Return the [x, y] coordinate for the center point of the cell that contains the specified text.  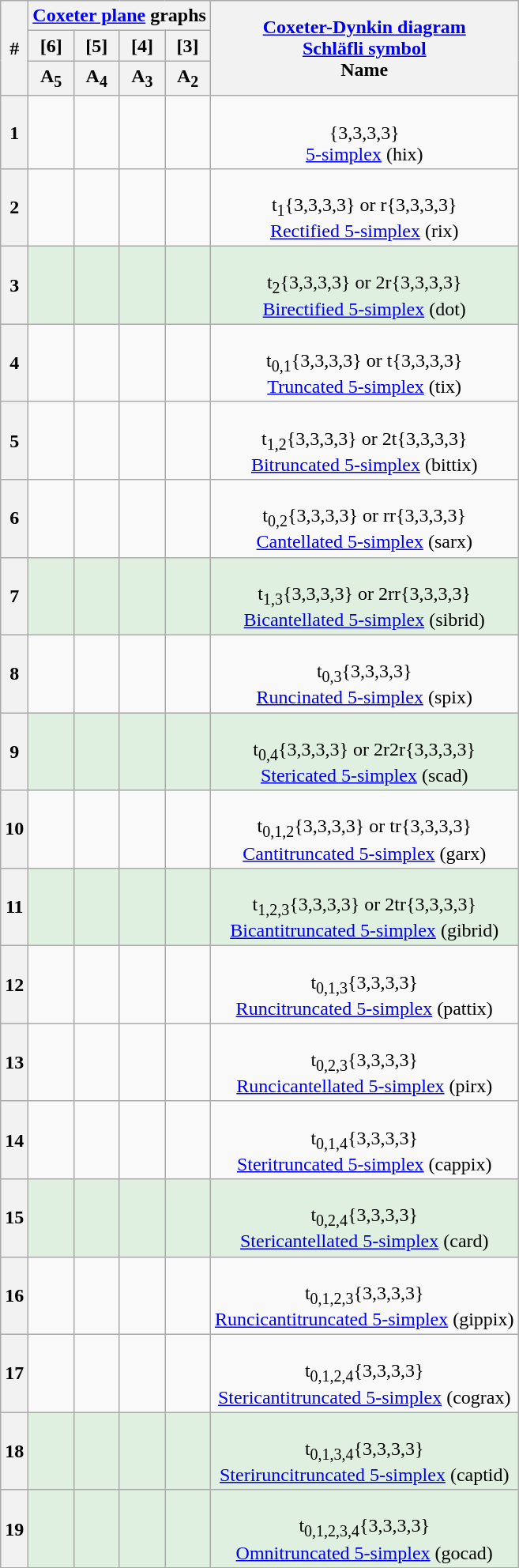
t0,2{3,3,3,3} or rr{3,3,3,3}Cantellated 5-simplex (sarx) [364, 518]
t0,1{3,3,3,3} or t{3,3,3,3}Truncated 5-simplex (tix) [364, 363]
t0,2,4{3,3,3,3}Stericantellated 5-simplex (card) [364, 1218]
[5] [96, 46]
[4] [142, 46]
t0,1,3,4{3,3,3,3}Steriruncitruncated 5-simplex (captid) [364, 1451]
14 [14, 1140]
9 [14, 752]
6 [14, 518]
t0,1,4{3,3,3,3}Steritruncated 5-simplex (cappix) [364, 1140]
17 [14, 1373]
7 [14, 596]
t0,1,2,3,4{3,3,3,3}Omnitruncated 5-simplex (gocad) [364, 1528]
10 [14, 829]
16 [14, 1295]
15 [14, 1218]
t1,2,3{3,3,3,3} or 2tr{3,3,3,3}Bicantitruncated 5-simplex (gibrid) [364, 906]
[3] [188, 46]
t0,3{3,3,3,3}Runcinated 5-simplex (spix) [364, 673]
t0,1,3{3,3,3,3}Runcitruncated 5-simplex (pattix) [364, 985]
t0,2,3{3,3,3,3}Runcicantellated 5-simplex (pirx) [364, 1062]
4 [14, 363]
A5 [51, 78]
18 [14, 1451]
5 [14, 440]
t2{3,3,3,3} or 2r{3,3,3,3}Birectified 5-simplex (dot) [364, 285]
8 [14, 673]
Coxeter-Dynkin diagramSchläfli symbolName [364, 48]
t0,1,2,4{3,3,3,3}Stericantitruncated 5-simplex (cograx) [364, 1373]
12 [14, 985]
A3 [142, 78]
11 [14, 906]
[6] [51, 46]
2 [14, 207]
13 [14, 1062]
t0,1,2,3{3,3,3,3}Runcicantitruncated 5-simplex (gippix) [364, 1295]
t1,2{3,3,3,3} or 2t{3,3,3,3}Bitruncated 5-simplex (bittix) [364, 440]
t0,1,2{3,3,3,3} or tr{3,3,3,3}Cantitruncated 5-simplex (garx) [364, 829]
{3,3,3,3}5-simplex (hix) [364, 132]
Coxeter plane graphs [120, 16]
t1,3{3,3,3,3} or 2rr{3,3,3,3}Bicantellated 5-simplex (sibrid) [364, 596]
t1{3,3,3,3} or r{3,3,3,3}Rectified 5-simplex (rix) [364, 207]
19 [14, 1528]
A2 [188, 78]
t0,4{3,3,3,3} or 2r2r{3,3,3,3}Stericated 5-simplex (scad) [364, 752]
# [14, 48]
1 [14, 132]
3 [14, 285]
A4 [96, 78]
